Pinpoint the cell where the given text exists, returning its (x, y) midpoint coordinate. 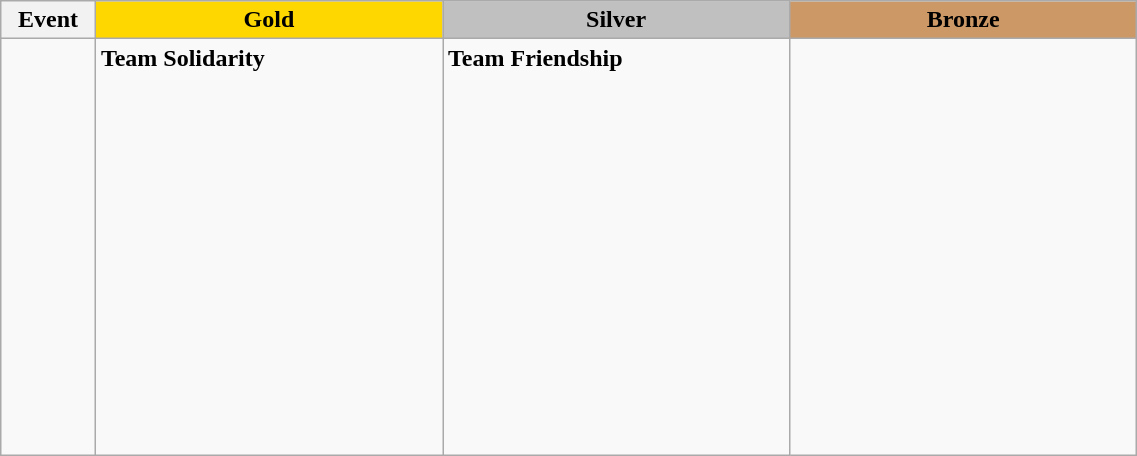
Silver (616, 20)
Gold (268, 20)
Team Solidarity (268, 247)
Event (48, 20)
Team Friendship (616, 247)
Bronze (964, 20)
